Find where the given text appears and provide that cell's center as (x, y) coordinate. 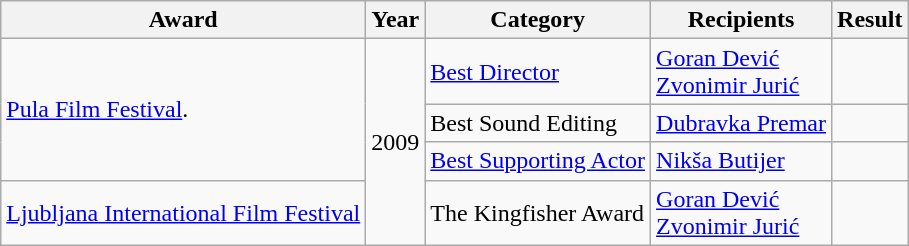
Best Supporting Actor (538, 161)
Year (396, 20)
Category (538, 20)
Best Director (538, 72)
Recipients (742, 20)
Award (184, 20)
The Kingfisher Award (538, 212)
Result (870, 20)
Ljubljana International Film Festival (184, 212)
Nikša Butijer (742, 161)
Dubravka Premar (742, 123)
Best Sound Editing (538, 123)
Pula Film Festival. (184, 110)
2009 (396, 142)
